Scan for the cell matching the given text and deliver its (x, y) coordinate at center. 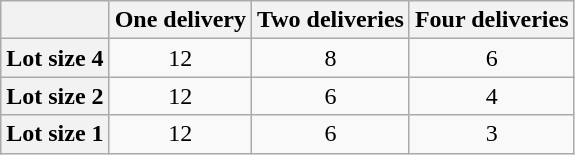
Lot size 4 (55, 58)
Lot size 1 (55, 134)
3 (492, 134)
Four deliveries (492, 20)
Two deliveries (331, 20)
One delivery (180, 20)
8 (331, 58)
4 (492, 96)
Lot size 2 (55, 96)
